Find where the given text appears and provide that cell's center as (x, y) coordinate. 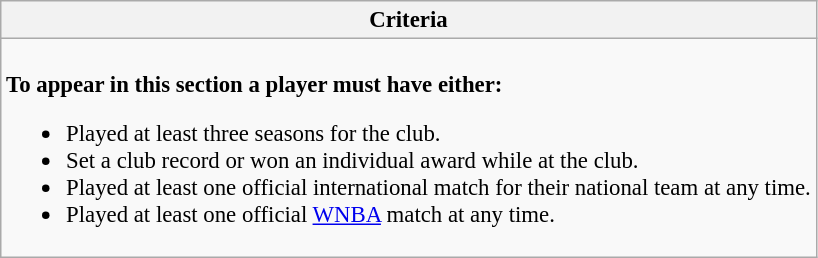
Criteria (408, 20)
